Capture the cell that displays the provided text and extract its (X, Y) central coordinate. 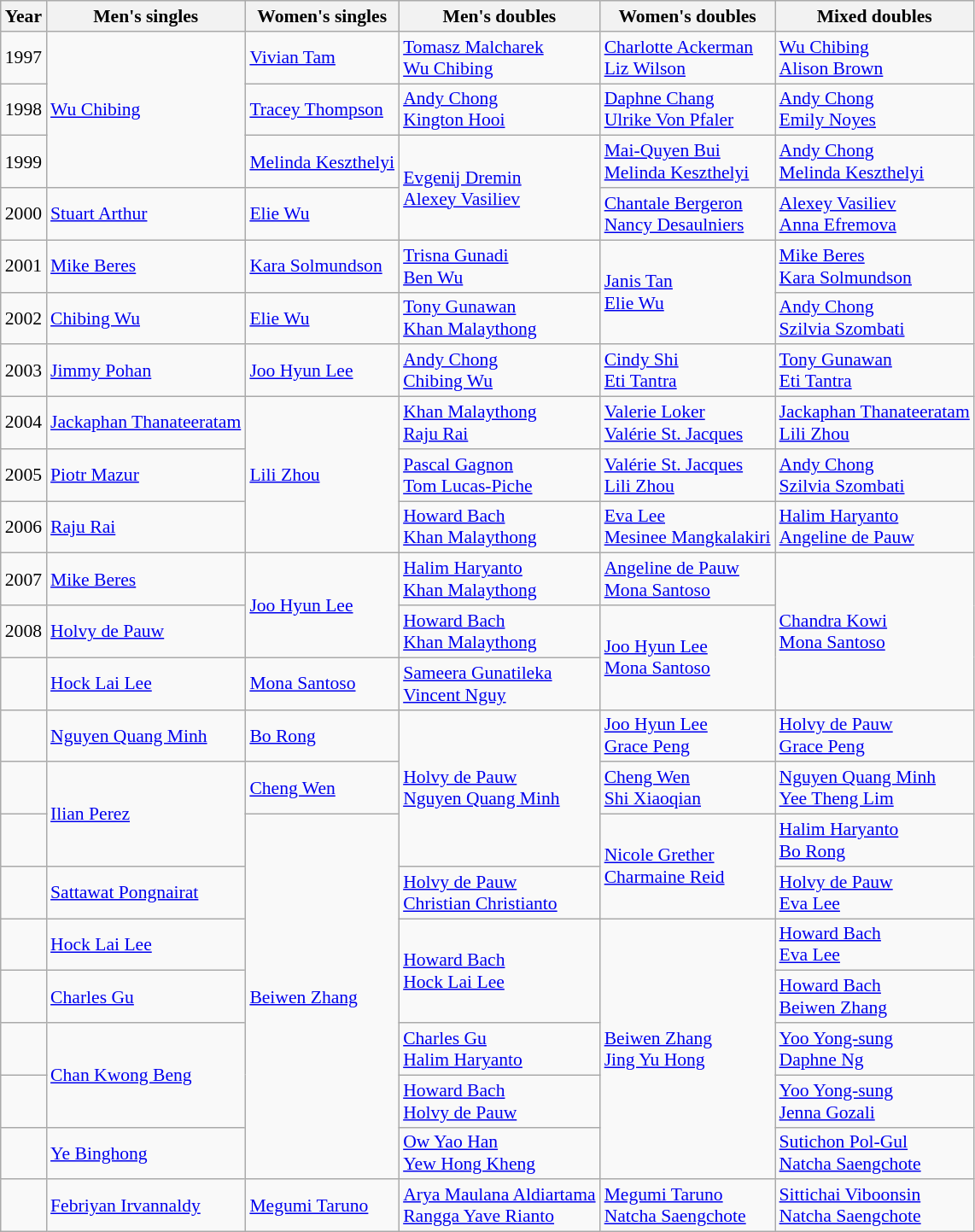
Janis Tan Elie Wu (688, 292)
Lili Zhou (322, 475)
Beiwen Zhang (322, 997)
Joo Hyun Lee Grace Peng (688, 736)
Yoo Yong-sung Jenna Gozali (874, 1101)
Mai-Quyen Bui Melinda Keszthelyi (688, 162)
Joo Hyun Lee Mona Santoso (688, 657)
Wu Chibing (145, 109)
Tomasz Malcharek Wu Chibing (499, 58)
Alexey Vasiliev Anna Efremova (874, 213)
Ye Binghong (145, 1153)
2001 (24, 266)
Megumi Taruno Natcha Saengchote (688, 1206)
Nguyen Quang Minh Yee Theng Lim (874, 789)
Mike Beres Kara Solmundson (874, 266)
Charles Gu (145, 997)
Howard BachBeiwen Zhang (874, 997)
2004 (24, 423)
Holvy de Pauw Nguyen Quang Minh (499, 787)
2007 (24, 579)
2008 (24, 632)
Nicole Grether Charmaine Reid (688, 867)
Mona Santoso (322, 683)
Halim Haryanto Bo Rong (874, 840)
Tracey Thompson (322, 109)
Pascal Gagnon Tom Lucas-Piche (499, 475)
Chandra Kowi Mona Santoso (874, 632)
Sattawat Pongnairat (145, 893)
Raju Rai (145, 528)
Holvy de Pauw Eva Lee (874, 893)
Halim Haryanto Angeline de Pauw (874, 528)
Valérie St. Jacques Lili Zhou (688, 475)
Megumi Taruno (322, 1206)
Women's singles (322, 16)
Valerie Loker Valérie St. Jacques (688, 423)
Febriyan Irvannaldy (145, 1206)
Charlotte Ackerman Liz Wilson (688, 58)
Chibing Wu (145, 318)
Holvy de Pauw Christian Christianto (499, 893)
1999 (24, 162)
Charles Gu Halim Haryanto (499, 1048)
Halim Haryanto Khan Malaythong (499, 579)
Jimmy Pohan (145, 371)
Vivian Tam (322, 58)
Holvy de Pauw (145, 632)
1998 (24, 109)
Nguyen Quang Minh (145, 736)
Ow Yao Han Yew Hong Kheng (499, 1153)
Year (24, 16)
Jackaphan Thanateeratam Lili Zhou (874, 423)
Cheng Wen (322, 789)
Men's singles (145, 16)
Kara Solmundson (322, 266)
Women's doubles (688, 16)
Wu Chibing Alison Brown (874, 58)
Piotr Mazur (145, 475)
Khan Malaythong Raju Rai (499, 423)
2005 (24, 475)
2006 (24, 528)
Andy Chong Chibing Wu (499, 371)
Andy Chong Emily Noyes (874, 109)
Daphne Chang Ulrike Von Pfaler (688, 109)
Howard Bach Hock Lai Lee (499, 971)
Evgenij Dremin Alexey Vasiliev (499, 188)
Bo Rong (322, 736)
Chantale Bergeron Nancy Desaulniers (688, 213)
1997 (24, 58)
Angeline de Pauw Mona Santoso (688, 579)
2000 (24, 213)
Stuart Arthur (145, 213)
Sameera Gunatileka Vincent Nguy (499, 683)
Tony Gunawan Eti Tantra (874, 371)
Andy Chong Melinda Keszthelyi (874, 162)
Ilian Perez (145, 815)
Andy Chong Kington Hooi (499, 109)
2003 (24, 371)
Beiwen Zhang Jing Yu Hong (688, 1049)
Arya Maulana Aldiartama Rangga Yave Rianto (499, 1206)
Cindy Shi Eti Tantra (688, 371)
Cheng Wen Shi Xiaoqian (688, 789)
Sutichon Pol-Gul Natcha Saengchote (874, 1153)
Howard Bach Holvy de Pauw (499, 1101)
Chan Kwong Beng (145, 1075)
Sittichai Viboonsin Natcha Saengchote (874, 1206)
Men's doubles (499, 16)
Howard Bach Eva Lee (874, 944)
Tony Gunawan Khan Malaythong (499, 318)
Holvy de Pauw Grace Peng (874, 736)
Trisna Gunadi Ben Wu (499, 266)
Yoo Yong-sung Daphne Ng (874, 1048)
2002 (24, 318)
Jackaphan Thanateeratam (145, 423)
Melinda Keszthelyi (322, 162)
Eva Lee Mesinee Mangkalakiri (688, 528)
Mixed doubles (874, 16)
